For the text-containing cell, return its midpoint in [x, y] coordinate format. 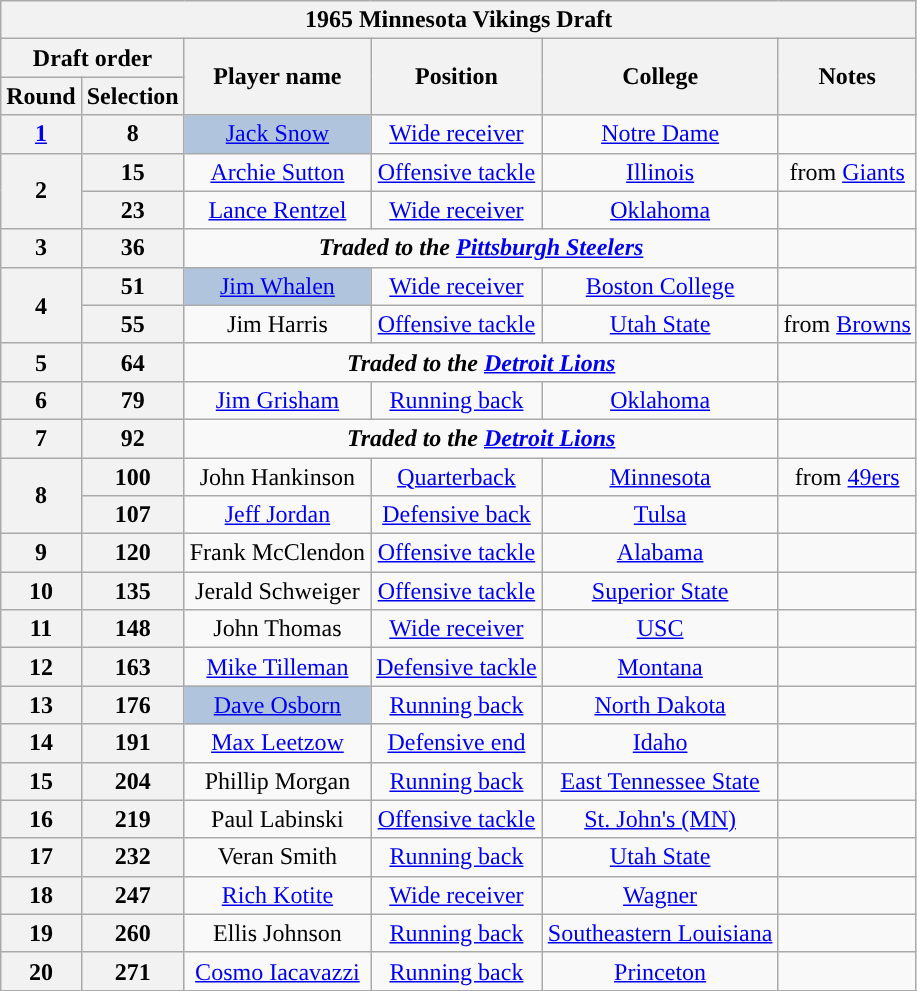
100 [132, 477]
Archie Sutton [277, 172]
Southeastern Louisiana [660, 933]
107 [132, 515]
Princeton [660, 971]
9 [41, 553]
1965 Minnesota Vikings Draft [459, 20]
Lance Rentzel [277, 210]
from Giants [847, 172]
Jim Grisham [277, 400]
204 [132, 781]
7 [41, 438]
Jim Whalen [277, 286]
20 [41, 971]
3 [41, 248]
Jim Harris [277, 324]
John Hankinson [277, 477]
from Browns [847, 324]
Selection [132, 96]
1 [41, 134]
135 [132, 591]
191 [132, 743]
12 [41, 667]
176 [132, 705]
247 [132, 895]
10 [41, 591]
64 [132, 362]
Veran Smith [277, 857]
John Thomas [277, 629]
St. John's (MN) [660, 819]
Montana [660, 667]
Dave Osborn [277, 705]
6 [41, 400]
14 [41, 743]
51 [132, 286]
Position [457, 77]
Ellis Johnson [277, 933]
4 [41, 305]
148 [132, 629]
79 [132, 400]
Tulsa [660, 515]
219 [132, 819]
Traded to the Pittsburgh Steelers [481, 248]
17 [41, 857]
North Dakota [660, 705]
16 [41, 819]
Max Leetzow [277, 743]
Illinois [660, 172]
Paul Labinski [277, 819]
from 49ers [847, 477]
Phillip Morgan [277, 781]
19 [41, 933]
Alabama [660, 553]
Boston College [660, 286]
Defensive back [457, 515]
5 [41, 362]
USC [660, 629]
55 [132, 324]
13 [41, 705]
Notre Dame [660, 134]
92 [132, 438]
East Tennessee State [660, 781]
Defensive tackle [457, 667]
260 [132, 933]
18 [41, 895]
Mike Tilleman [277, 667]
Jack Snow [277, 134]
36 [132, 248]
College [660, 77]
Superior State [660, 591]
Cosmo Iacavazzi [277, 971]
Player name [277, 77]
2 [41, 191]
Jeff Jordan [277, 515]
Jerald Schweiger [277, 591]
120 [132, 553]
163 [132, 667]
Wagner [660, 895]
23 [132, 210]
Minnesota [660, 477]
271 [132, 971]
Notes [847, 77]
Draft order [92, 58]
Defensive end [457, 743]
Frank McClendon [277, 553]
Idaho [660, 743]
Rich Kotite [277, 895]
Quarterback [457, 477]
11 [41, 629]
232 [132, 857]
Round [41, 96]
